Return (x, y) of the center of cell containing provided text 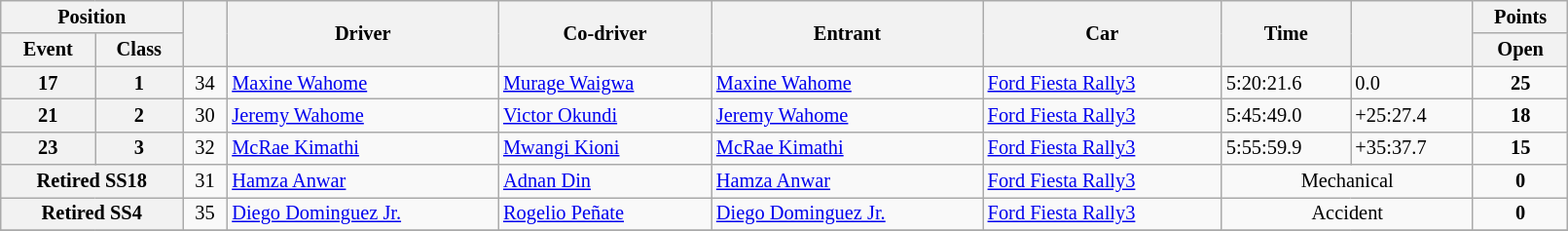
Mwangi Kioni (605, 148)
31 (205, 181)
+25:27.4 (1412, 115)
Event (49, 50)
25 (1520, 83)
5:45:49.0 (1287, 115)
Class (139, 50)
35 (205, 213)
Victor Okundi (605, 115)
17 (49, 83)
5:55:59.9 (1287, 148)
23 (49, 148)
1 (139, 83)
Retired SS4 (91, 213)
Accident (1347, 213)
Rogelio Peñate (605, 213)
18 (1520, 115)
Car (1102, 33)
3 (139, 148)
Co-driver (605, 33)
34 (205, 83)
Mechanical (1347, 181)
Murage Waigwa (605, 83)
15 (1520, 148)
Driver (362, 33)
30 (205, 115)
Open (1520, 50)
+35:37.7 (1412, 148)
Retired SS18 (91, 181)
2 (139, 115)
0.0 (1412, 83)
21 (49, 115)
Adnan Din (605, 181)
Time (1287, 33)
Entrant (847, 33)
Points (1520, 17)
Position (91, 17)
5:20:21.6 (1287, 83)
32 (205, 148)
